Return [x, y] of the center of cell containing provided text 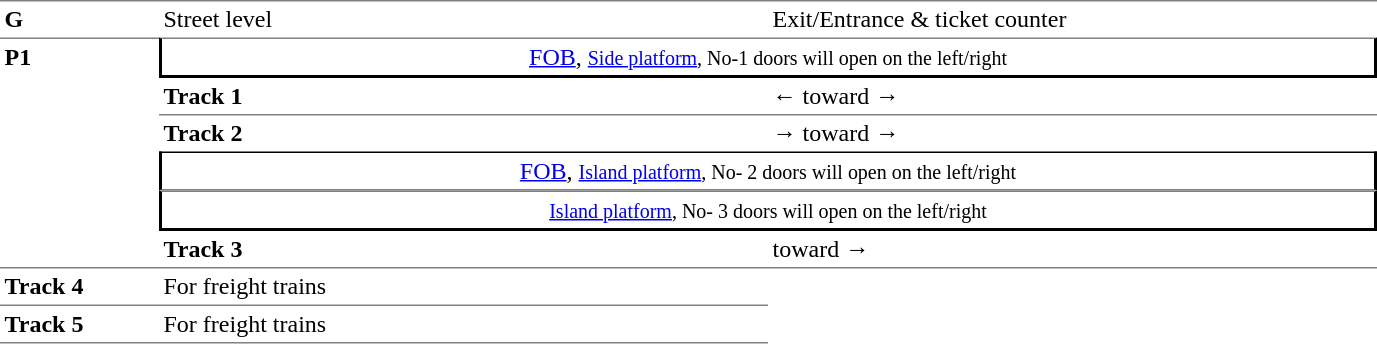
FOB, Side platform, No-1 doors will open on the left/right [768, 58]
FOB, Island platform, No- 2 doors will open on the left/right [768, 172]
Track 1 [464, 97]
Exit/Entrance & ticket counter [1072, 19]
Track 2 [464, 134]
toward → [1072, 250]
G [80, 19]
Track 5 [80, 325]
← toward → [1072, 97]
Street level [464, 19]
P1 [80, 154]
Island platform, No- 3 doors will open on the left/right [768, 210]
→ toward → [1072, 134]
Track 3 [464, 250]
Track 4 [80, 287]
